Return the (X, Y) coordinate for the center point of the cell that contains the specified text.  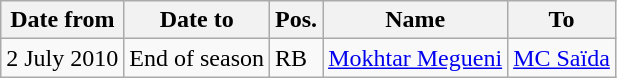
RB (296, 58)
Mokhtar Megueni (416, 58)
Date to (197, 20)
Date from (62, 20)
Pos. (296, 20)
End of season (197, 58)
2 July 2010 (62, 58)
To (562, 20)
Name (416, 20)
MC Saïda (562, 58)
